Identify which cell holds the provided text, then report its [X, Y] central coordinate. 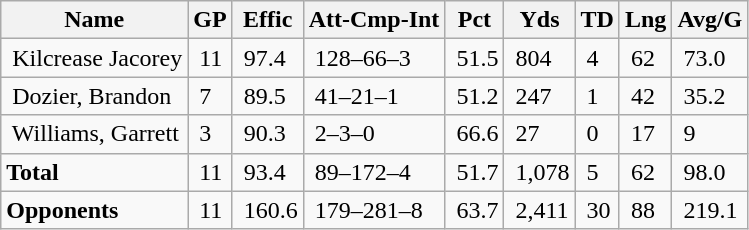
GP [210, 20]
88 [645, 210]
Kilcrease Jacorey [94, 58]
1,078 [540, 172]
Effic [268, 20]
27 [540, 134]
2–3–0 [374, 134]
89.5 [268, 96]
98.0 [710, 172]
1 [597, 96]
30 [597, 210]
Dozier, Brandon [94, 96]
128–66–3 [374, 58]
Yds [540, 20]
160.6 [268, 210]
7 [210, 96]
179–281–8 [374, 210]
4 [597, 58]
90.3 [268, 134]
2,411 [540, 210]
5 [597, 172]
TD [597, 20]
Name [94, 20]
0 [597, 134]
97.4 [268, 58]
17 [645, 134]
89–172–4 [374, 172]
41–21–1 [374, 96]
247 [540, 96]
51.7 [474, 172]
Pct [474, 20]
219.1 [710, 210]
42 [645, 96]
66.6 [474, 134]
73.0 [710, 58]
Williams, Garrett [94, 134]
3 [210, 134]
35.2 [710, 96]
Lng [645, 20]
9 [710, 134]
Opponents [94, 210]
804 [540, 58]
Avg/G [710, 20]
51.5 [474, 58]
Att-Cmp-Int [374, 20]
Total [94, 172]
63.7 [474, 210]
93.4 [268, 172]
51.2 [474, 96]
